Search for the cell housing the specified text and yield its [X, Y] center coordinate. 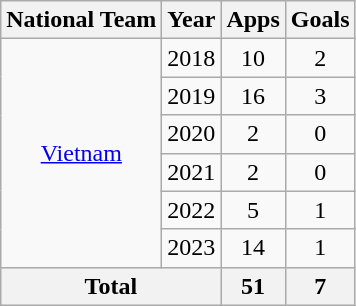
Goals [320, 20]
2022 [192, 210]
Vietnam [82, 153]
2021 [192, 172]
Apps [253, 20]
5 [253, 210]
Total [111, 286]
2023 [192, 248]
2018 [192, 58]
National Team [82, 20]
16 [253, 96]
10 [253, 58]
7 [320, 286]
3 [320, 96]
2019 [192, 96]
14 [253, 248]
51 [253, 286]
Year [192, 20]
2020 [192, 134]
